From the cell containing the given text, extract its center point as (x, y) coordinate. 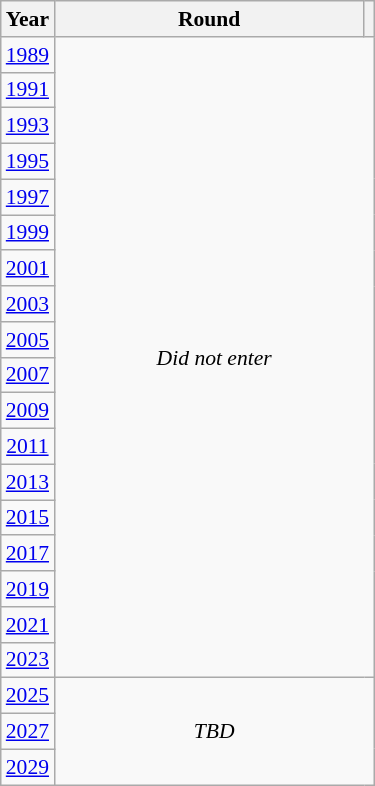
2017 (28, 554)
2003 (28, 304)
2001 (28, 269)
1993 (28, 126)
2019 (28, 589)
1989 (28, 55)
2023 (28, 660)
2025 (28, 696)
Did not enter (214, 358)
2029 (28, 767)
Year (28, 19)
1999 (28, 233)
TBD (214, 732)
2027 (28, 732)
2007 (28, 375)
2011 (28, 447)
2021 (28, 625)
1995 (28, 162)
1991 (28, 90)
2013 (28, 482)
1997 (28, 197)
2009 (28, 411)
2005 (28, 340)
Round (209, 19)
2015 (28, 518)
